Detect which cell encompasses the target text, then output its (X, Y) center coordinate. 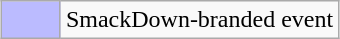
SmackDown-branded event (199, 20)
